Provide the (x, y) coordinate of the cell's center where the given text is located.  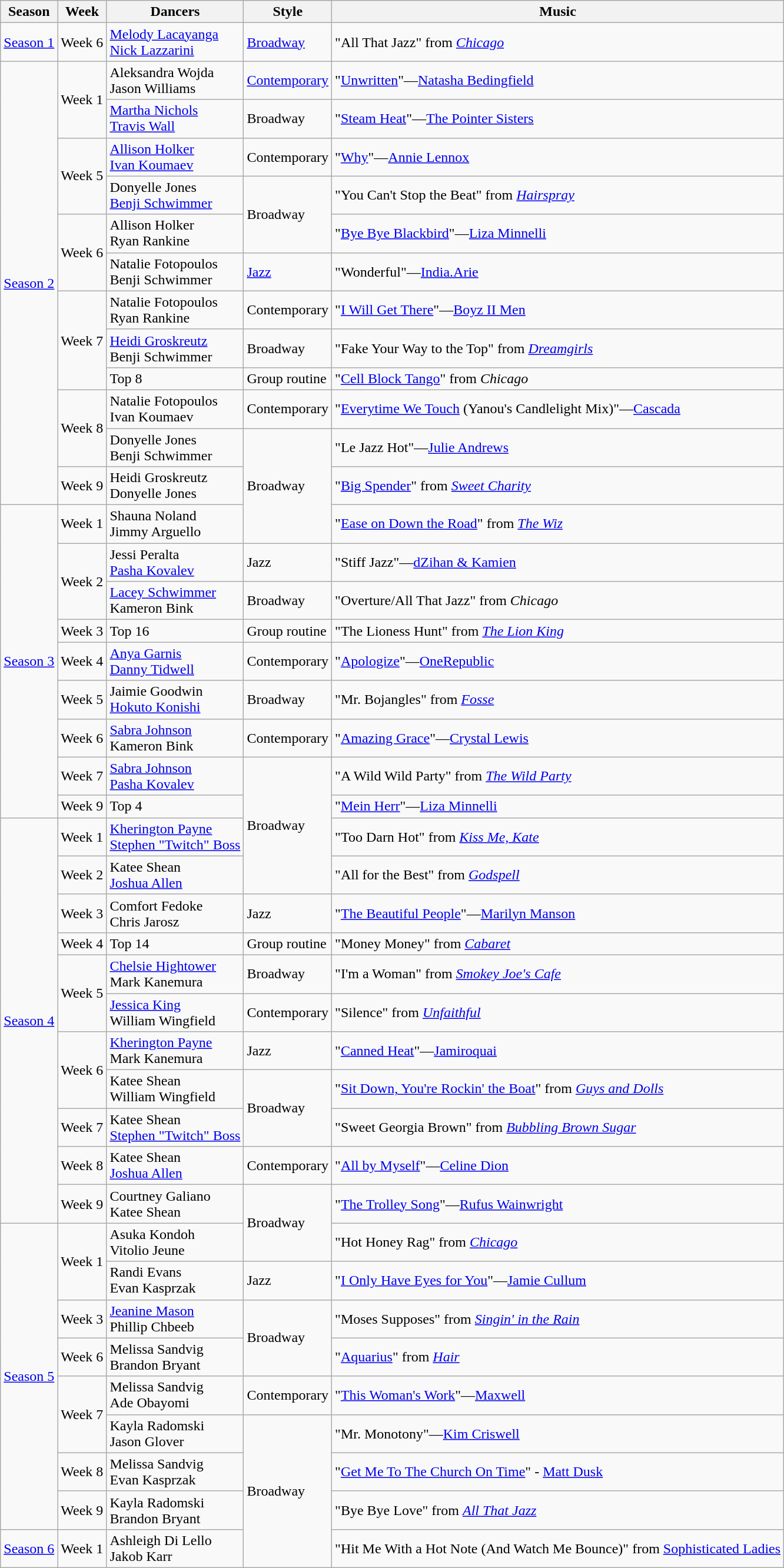
Top 8 (175, 378)
Season 1 (29, 42)
Kherington PayneStephen "Twitch" Boss (175, 837)
Ashleigh Di LelloJakob Karr (175, 1548)
Melody LacayangaNick Lazzarini (175, 42)
Season 3 (29, 662)
"I'm a Woman" from Smokey Joe's Cafe (558, 974)
"Hit Me With a Hot Note (And Watch Me Bounce)" from Sophisticated Ladies (558, 1548)
"All by Myself"—Celine Dion (558, 1165)
"Aquarius" from Hair (558, 1357)
"Moses Supposes" from Singin' in the Rain (558, 1318)
"A Wild Wild Party" from The Wild Party (558, 776)
Allison HolkerIvan Koumaev (175, 157)
"Everytime We Touch (Yanou's Candlelight Mix)"—Cascada (558, 408)
Natalie FotopoulosIvan Koumaev (175, 408)
Melissa SandvigBrandon Bryant (175, 1357)
Jeanine MasonPhillip Chbeeb (175, 1318)
Shauna NolandJimmy Arguello (175, 524)
"Stiff Jazz"—dZihan & Kamien (558, 563)
"All for the Best" from Godspell (558, 875)
Lacey SchwimmerKameron Bink (175, 600)
"Silence" from Unfaithful (558, 1012)
Season 6 (29, 1548)
Heidi GroskreutzDonyelle Jones (175, 486)
Natalie FotopoulosBenji Schwimmer (175, 272)
Top 4 (175, 806)
"Cell Block Tango" from Chicago (558, 378)
Sabra JohnsonPasha Kovalev (175, 776)
Aleksandra WojdaJason Williams (175, 80)
"Too Darn Hot" from Kiss Me, Kate (558, 837)
Comfort FedokeChris Jarosz (175, 913)
Anya GarnisDanny Tidwell (175, 662)
"Unwritten"—Natasha Bedingfield (558, 80)
"Money Money" from Cabaret (558, 944)
Season 2 (29, 283)
"Le Jazz Hot"—Julie Andrews (558, 447)
"You Can't Stop the Beat" from Hairspray (558, 195)
"Why"—Annie Lennox (558, 157)
Katee SheanStephen "Twitch" Boss (175, 1128)
Katee SheanWilliam Wingfield (175, 1089)
Season (29, 12)
"Overture/All That Jazz" from Chicago (558, 600)
"Hot Honey Rag" from Chicago (558, 1242)
"Bye Bye Blackbird"—Liza Minnelli (558, 233)
Randi EvansEvan Kasprzak (175, 1281)
Natalie FotopoulosRyan Rankine (175, 310)
"Amazing Grace"—Crystal Lewis (558, 738)
"Sweet Georgia Brown" from Bubbling Brown Sugar (558, 1128)
"I Will Get There"—Boyz II Men (558, 310)
Style (288, 12)
"The Trolley Song"—Rufus Wainwright (558, 1204)
"Mr. Monotony"—Kim Criswell (558, 1434)
Heidi GroskreutzBenji Schwimmer (175, 348)
Season 5 (29, 1376)
Jessi PeraltaPasha Kovalev (175, 563)
"The Beautiful People"—Marilyn Manson (558, 913)
Kayla RadomskiJason Glover (175, 1434)
Jaimie GoodwinHokuto Konishi (175, 699)
"Mr. Bojangles" from Fosse (558, 699)
Chelsie HightowerMark Kanemura (175, 974)
"Steam Heat"—The Pointer Sisters (558, 119)
"This Woman's Work"—Maxwell (558, 1395)
"Big Spender" from Sweet Charity (558, 486)
Melissa SandvigAde Obayomi (175, 1395)
"Canned Heat"—Jamiroquai (558, 1051)
"Ease on Down the Road" from The Wiz (558, 524)
Music (558, 12)
Kayla RadomskiBrandon Bryant (175, 1510)
Jessica KingWilliam Wingfield (175, 1012)
"The Lioness Hunt" from The Lion King (558, 631)
Asuka KondohVitolio Jeune (175, 1242)
"All That Jazz" from Chicago (558, 42)
"Get Me To The Church On Time" - Matt Dusk (558, 1471)
"Wonderful"—India.Arie (558, 272)
"Mein Herr"—Liza Minnelli (558, 806)
Melissa SandvigEvan Kasprzak (175, 1471)
"Fake Your Way to the Top" from Dreamgirls (558, 348)
Dancers (175, 12)
Courtney GalianoKatee Shean (175, 1204)
"Apologize"—OneRepublic (558, 662)
Sabra JohnsonKameron Bink (175, 738)
Allison HolkerRyan Rankine (175, 233)
Season 4 (29, 1021)
Top 14 (175, 944)
Kherington PayneMark Kanemura (175, 1051)
"Sit Down, You're Rockin' the Boat" from Guys and Dolls (558, 1089)
Week (82, 12)
"Bye Bye Love" from All That Jazz (558, 1510)
Martha NicholsTravis Wall (175, 119)
Top 16 (175, 631)
"I Only Have Eyes for You"—Jamie Cullum (558, 1281)
